Capture the cell that displays the provided text and extract its [X, Y] central coordinate. 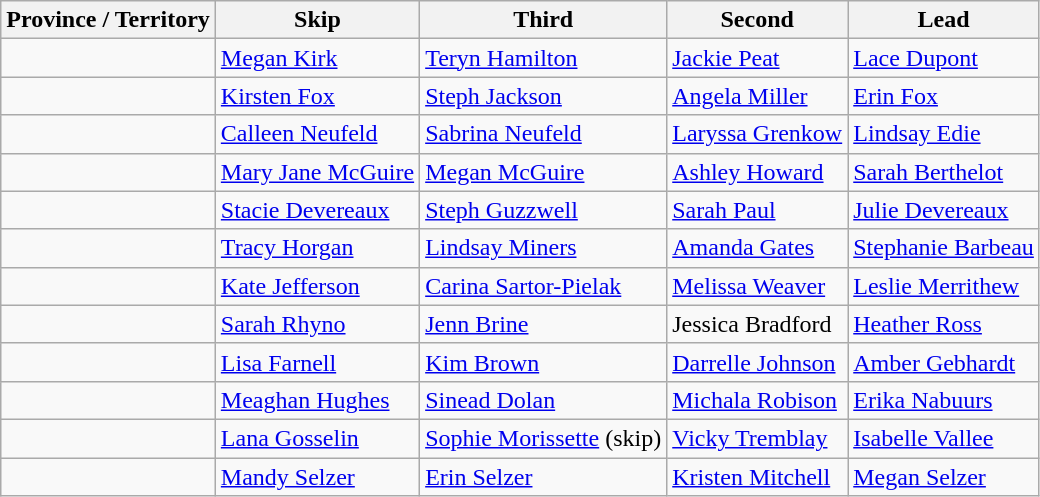
Carina Sartor-Pielak [544, 286]
Kate Jefferson [317, 286]
Kirsten Fox [317, 96]
Skip [317, 20]
Lisa Farnell [317, 362]
Lead [944, 20]
Sarah Rhyno [317, 324]
Lindsay Miners [544, 248]
Lana Gosselin [317, 438]
Isabelle Vallee [944, 438]
Kim Brown [544, 362]
Megan McGuire [544, 172]
Jessica Bradford [758, 324]
Erin Fox [944, 96]
Sarah Berthelot [944, 172]
Michala Robison [758, 400]
Meaghan Hughes [317, 400]
Mary Jane McGuire [317, 172]
Province / Territory [108, 20]
Sophie Morissette (skip) [544, 438]
Steph Jackson [544, 96]
Megan Kirk [317, 58]
Vicky Tremblay [758, 438]
Amanda Gates [758, 248]
Tracy Horgan [317, 248]
Erika Nabuurs [944, 400]
Sarah Paul [758, 210]
Megan Selzer [944, 477]
Jenn Brine [544, 324]
Second [758, 20]
Ashley Howard [758, 172]
Mandy Selzer [317, 477]
Darrelle Johnson [758, 362]
Jackie Peat [758, 58]
Calleen Neufeld [317, 134]
Lindsay Edie [944, 134]
Melissa Weaver [758, 286]
Leslie Merrithew [944, 286]
Kristen Mitchell [758, 477]
Lace Dupont [944, 58]
Stephanie Barbeau [944, 248]
Angela Miller [758, 96]
Stacie Devereaux [317, 210]
Laryssa Grenkow [758, 134]
Erin Selzer [544, 477]
Third [544, 20]
Heather Ross [944, 324]
Sinead Dolan [544, 400]
Amber Gebhardt [944, 362]
Teryn Hamilton [544, 58]
Steph Guzzwell [544, 210]
Sabrina Neufeld [544, 134]
Julie Devereaux [944, 210]
